Identify which cell holds the provided text, then report its (X, Y) central coordinate. 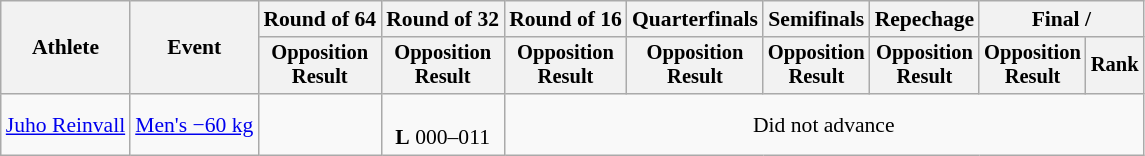
Round of 32 (442, 19)
Did not advance (824, 124)
L 000–011 (442, 124)
Semifinals (816, 19)
Rank (1115, 66)
Athlete (66, 48)
Round of 64 (320, 19)
Quarterfinals (695, 19)
Round of 16 (566, 19)
Final / (1061, 19)
Men's −60 kg (194, 124)
Repechage (925, 19)
Event (194, 48)
Juho Reinvall (66, 124)
